Identify which cell holds the provided text, then report its (X, Y) central coordinate. 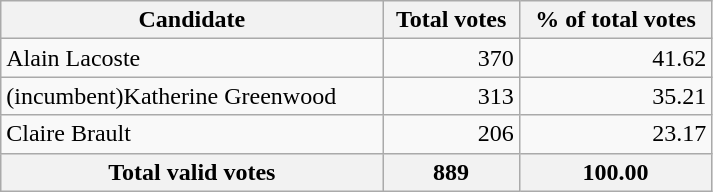
100.00 (616, 172)
889 (451, 172)
Alain Lacoste (192, 58)
23.17 (616, 134)
Total votes (451, 20)
% of total votes (616, 20)
206 (451, 134)
41.62 (616, 58)
Total valid votes (192, 172)
(incumbent)Katherine Greenwood (192, 96)
Claire Brault (192, 134)
370 (451, 58)
313 (451, 96)
35.21 (616, 96)
Candidate (192, 20)
